Search for the cell housing the specified text and yield its (x, y) center coordinate. 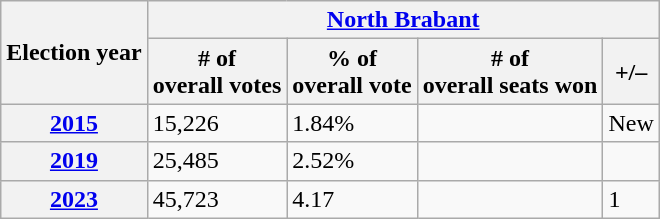
Election year (74, 52)
2.52% (352, 161)
45,723 (217, 199)
+/– (631, 72)
4.17 (352, 199)
North Brabant (403, 20)
# ofoverall votes (217, 72)
1 (631, 199)
2023 (74, 199)
15,226 (217, 123)
1.84% (352, 123)
% ofoverall vote (352, 72)
New (631, 123)
2019 (74, 161)
# ofoverall seats won (510, 72)
2015 (74, 123)
25,485 (217, 161)
